For the text-containing cell, return its midpoint in (X, Y) coordinate format. 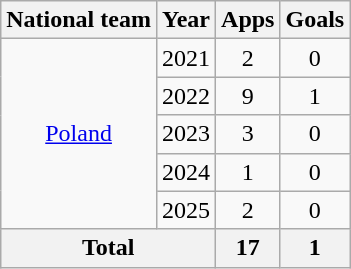
Year (186, 20)
Goals (315, 20)
9 (248, 96)
Apps (248, 20)
17 (248, 248)
2023 (186, 134)
Total (108, 248)
Poland (79, 134)
National team (79, 20)
2022 (186, 96)
2024 (186, 172)
3 (248, 134)
2025 (186, 210)
2021 (186, 58)
